From the cell containing the given text, extract its center point as [x, y] coordinate. 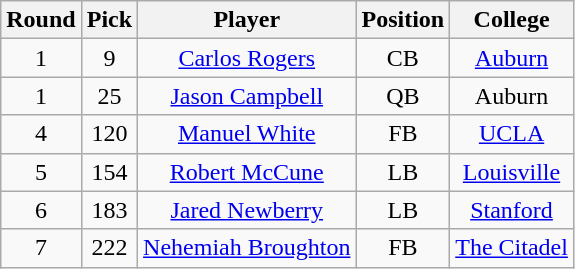
120 [109, 134]
Player [247, 20]
Louisville [512, 172]
UCLA [512, 134]
9 [109, 58]
Robert McCune [247, 172]
The Citadel [512, 248]
6 [41, 210]
Jason Campbell [247, 96]
Position [403, 20]
College [512, 20]
Nehemiah Broughton [247, 248]
Manuel White [247, 134]
25 [109, 96]
Round [41, 20]
5 [41, 172]
7 [41, 248]
183 [109, 210]
Stanford [512, 210]
Carlos Rogers [247, 58]
Pick [109, 20]
4 [41, 134]
222 [109, 248]
QB [403, 96]
154 [109, 172]
CB [403, 58]
Jared Newberry [247, 210]
